Capture the cell that displays the provided text and extract its (X, Y) central coordinate. 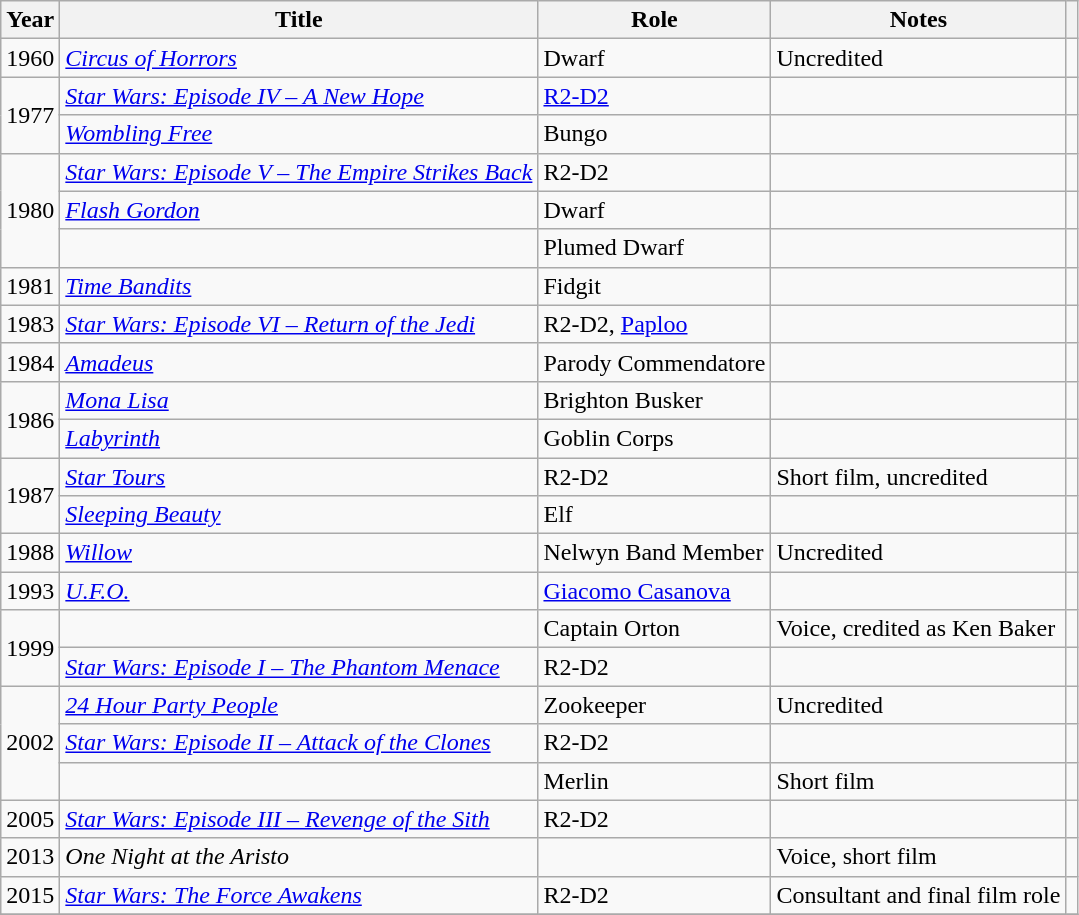
1999 (30, 648)
One Night at the Aristo (299, 857)
Brighton Busker (654, 400)
Short film, uncredited (918, 477)
Mona Lisa (299, 400)
1986 (30, 419)
Voice, credited as Ken Baker (918, 629)
Nelwyn Band Member (654, 553)
Flash Gordon (299, 210)
1977 (30, 115)
1993 (30, 591)
Year (30, 20)
Elf (654, 515)
Labyrinth (299, 438)
Title (299, 20)
Star Wars: Episode VI – Return of the Jedi (299, 324)
Parody Commendatore (654, 362)
Star Wars: Episode III – Revenge of the Sith (299, 819)
Star Wars: Episode IV – A New Hope (299, 96)
Notes (918, 20)
24 Hour Party People (299, 705)
Merlin (654, 781)
1981 (30, 286)
Star Wars: Episode V – The Empire Strikes Back (299, 172)
R2-D2, Paploo (654, 324)
Giacomo Casanova (654, 591)
Voice, short film (918, 857)
Zookeeper (654, 705)
2002 (30, 743)
Role (654, 20)
1960 (30, 58)
Captain Orton (654, 629)
Willow (299, 553)
Goblin Corps (654, 438)
Sleeping Beauty (299, 515)
2005 (30, 819)
1987 (30, 496)
Amadeus (299, 362)
1988 (30, 553)
Fidgit (654, 286)
Consultant and final film role (918, 895)
Circus of Horrors (299, 58)
1980 (30, 210)
Short film (918, 781)
Star Wars: Episode I – The Phantom Menace (299, 667)
U.F.O. (299, 591)
Wombling Free (299, 134)
Time Bandits (299, 286)
Star Wars: The Force Awakens (299, 895)
2013 (30, 857)
2015 (30, 895)
Plumed Dwarf (654, 248)
Bungo (654, 134)
Star Tours (299, 477)
1983 (30, 324)
Star Wars: Episode II – Attack of the Clones (299, 743)
1984 (30, 362)
